Search for the cell housing the specified text and yield its (x, y) center coordinate. 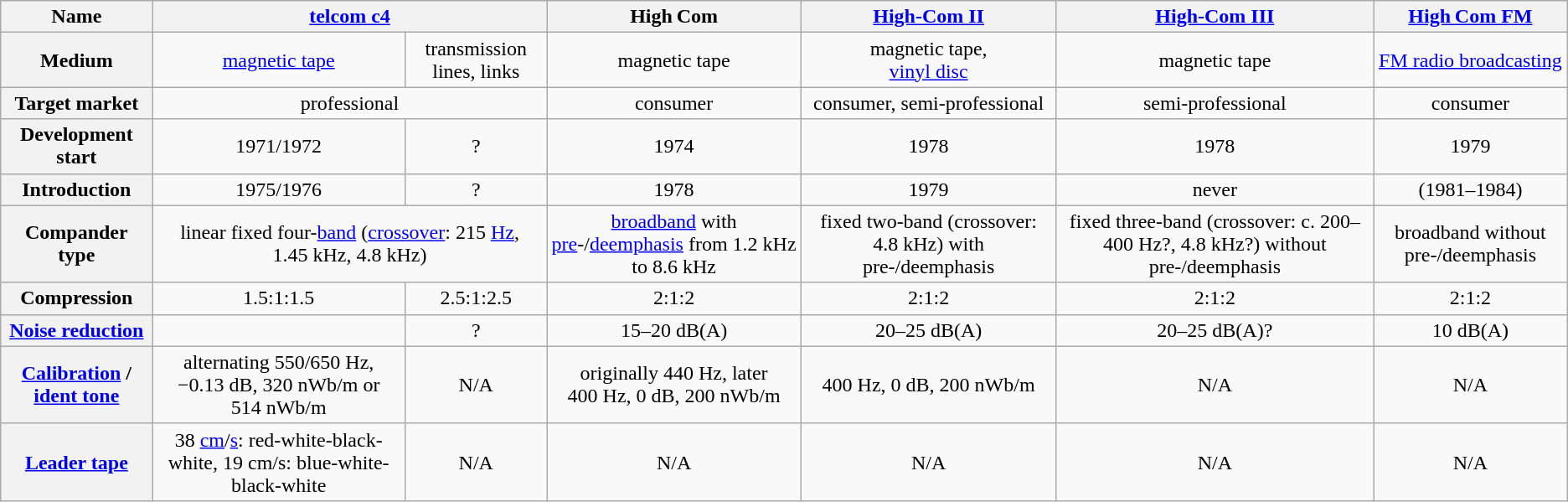
400 Hz, 0 dB, 200 nWb/m (928, 385)
Development start (77, 146)
alternating 550/650 Hz, −0.13 dB, 320 nWb/m or 514 nWb/m (278, 385)
15–20 dB(A) (673, 330)
High-Com III (1215, 17)
never (1215, 189)
broadband without pre-/deemphasis (1471, 244)
Compression (77, 298)
High Com (673, 17)
Calibration / ident tone (77, 385)
Introduction (77, 189)
Name (77, 17)
linear fixed four-band (crossover: 215 Hz, 1.45 kHz, 4.8 kHz) (350, 244)
originally 440 Hz, later 400 Hz, 0 dB, 200 nWb/m (673, 385)
consumer, semi-professional (928, 103)
semi-professional (1215, 103)
telcom c4 (350, 17)
High-Com II (928, 17)
20–25 dB(A)? (1215, 330)
1974 (673, 146)
High Com FM (1471, 17)
2.5:1:2.5 (476, 298)
Leader tape (77, 462)
1971/1972 (278, 146)
Target market (77, 103)
fixed two-band (crossover: 4.8 kHz) with pre-/deemphasis (928, 244)
Compander type (77, 244)
1.5:1:1.5 (278, 298)
Noise reduction (77, 330)
(1981–1984) (1471, 189)
professional (350, 103)
fixed three-band (crossover: c. 200–400 Hz?, 4.8 kHz?) without pre-/deemphasis (1215, 244)
Medium (77, 60)
1975/1976 (278, 189)
FM radio broadcasting (1471, 60)
magnetic tape,vinyl disc (928, 60)
38 cm/s: red-white-black-white, 19 cm/s: blue-white-black-white (278, 462)
20–25 dB(A) (928, 330)
broadband with pre-/deemphasis from 1.2 kHz to 8.6 kHz (673, 244)
10 dB(A) (1471, 330)
transmission lines, links (476, 60)
